Return [x, y] of the center of cell containing provided text 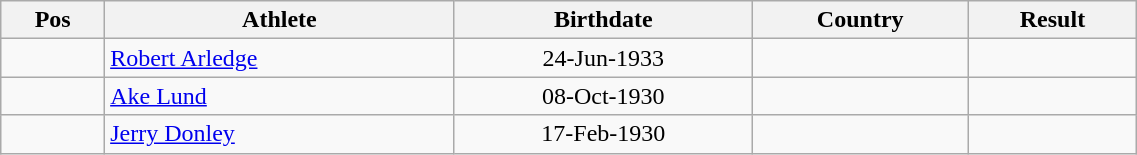
Robert Arledge [280, 58]
Result [1052, 20]
24-Jun-1933 [603, 58]
Pos [53, 20]
Ake Lund [280, 96]
Birthdate [603, 20]
Country [860, 20]
Jerry Donley [280, 134]
Athlete [280, 20]
17-Feb-1930 [603, 134]
08-Oct-1930 [603, 96]
